Find where the given text appears and provide that cell's center as [X, Y] coordinate. 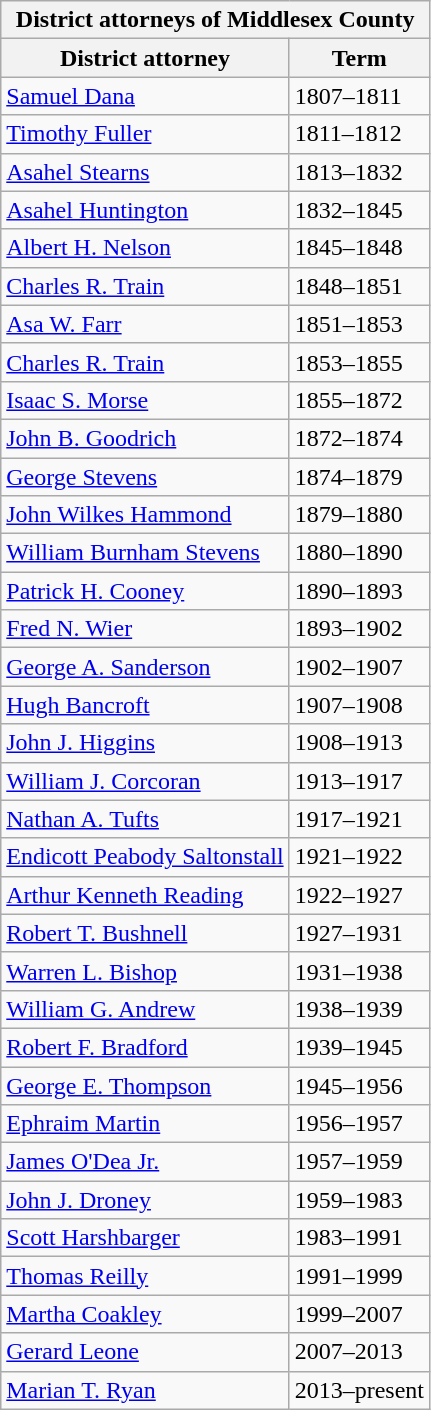
1907–1908 [359, 705]
John J. Droney [145, 1200]
Patrick H. Cooney [145, 591]
1913–1917 [359, 781]
1922–1927 [359, 895]
Fred N. Wier [145, 629]
1938–1939 [359, 1009]
1832–1845 [359, 210]
Thomas Reilly [145, 1276]
1927–1931 [359, 933]
James O'Dea Jr. [145, 1162]
Gerard Leone [145, 1352]
Asa W. Farr [145, 324]
William J. Corcoran [145, 781]
1874–1879 [359, 477]
1879–1880 [359, 515]
1917–1921 [359, 819]
1908–1913 [359, 743]
Robert F. Bradford [145, 1047]
1813–1832 [359, 172]
1945–1956 [359, 1085]
John B. Goodrich [145, 438]
District attorneys of Middlesex County [216, 20]
Samuel Dana [145, 96]
1845–1848 [359, 248]
1811–1812 [359, 134]
Scott Harshbarger [145, 1238]
John Wilkes Hammond [145, 515]
1807–1811 [359, 96]
1855–1872 [359, 400]
George E. Thompson [145, 1085]
1957–1959 [359, 1162]
Martha Coakley [145, 1314]
1956–1957 [359, 1124]
John J. Higgins [145, 743]
1890–1893 [359, 591]
Asahel Huntington [145, 210]
Endicott Peabody Saltonstall [145, 857]
Timothy Fuller [145, 134]
1902–1907 [359, 667]
1853–1855 [359, 362]
William G. Andrew [145, 1009]
George A. Sanderson [145, 667]
1921–1922 [359, 857]
1991–1999 [359, 1276]
2013–present [359, 1390]
1851–1853 [359, 324]
Nathan A. Tufts [145, 819]
Warren L. Bishop [145, 971]
Hugh Bancroft [145, 705]
1939–1945 [359, 1047]
Arthur Kenneth Reading [145, 895]
Ephraim Martin [145, 1124]
Term [359, 58]
1959–1983 [359, 1200]
2007–2013 [359, 1352]
Albert H. Nelson [145, 248]
1931–1938 [359, 971]
1983–1991 [359, 1238]
Robert T. Bushnell [145, 933]
George Stevens [145, 477]
Asahel Stearns [145, 172]
Isaac S. Morse [145, 400]
Marian T. Ryan [145, 1390]
District attorney [145, 58]
William Burnham Stevens [145, 553]
1848–1851 [359, 286]
1880–1890 [359, 553]
1999–2007 [359, 1314]
1872–1874 [359, 438]
1893–1902 [359, 629]
